Scan for the cell matching the given text and deliver its [x, y] coordinate at center. 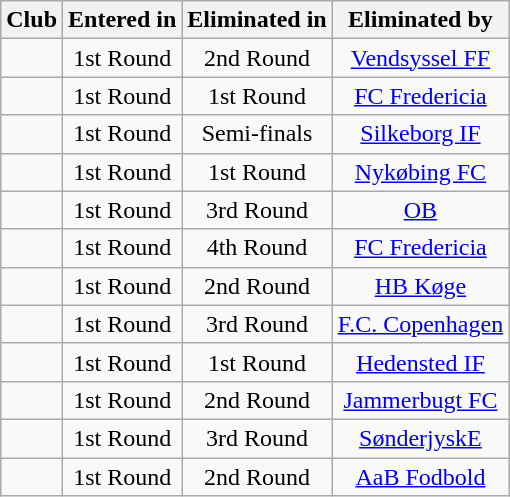
Silkeborg IF [420, 134]
HB Køge [420, 286]
Nykøbing FC [420, 172]
Vendsyssel FF [420, 58]
4th Round [257, 248]
Jammerbugt FC [420, 400]
Hedensted IF [420, 362]
AaB Fodbold [420, 477]
Eliminated in [257, 20]
Entered in [122, 20]
OB [420, 210]
Club [32, 20]
Eliminated by [420, 20]
Semi-finals [257, 134]
SønderjyskE [420, 438]
F.C. Copenhagen [420, 324]
